For the text-containing cell, return its midpoint in (x, y) coordinate format. 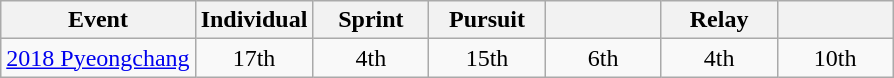
15th (487, 58)
Sprint (371, 20)
Individual (254, 20)
10th (835, 58)
17th (254, 58)
6th (603, 58)
Pursuit (487, 20)
2018 Pyeongchang (98, 58)
Relay (719, 20)
Event (98, 20)
